Find where the given text appears and provide that cell's center as [X, Y] coordinate. 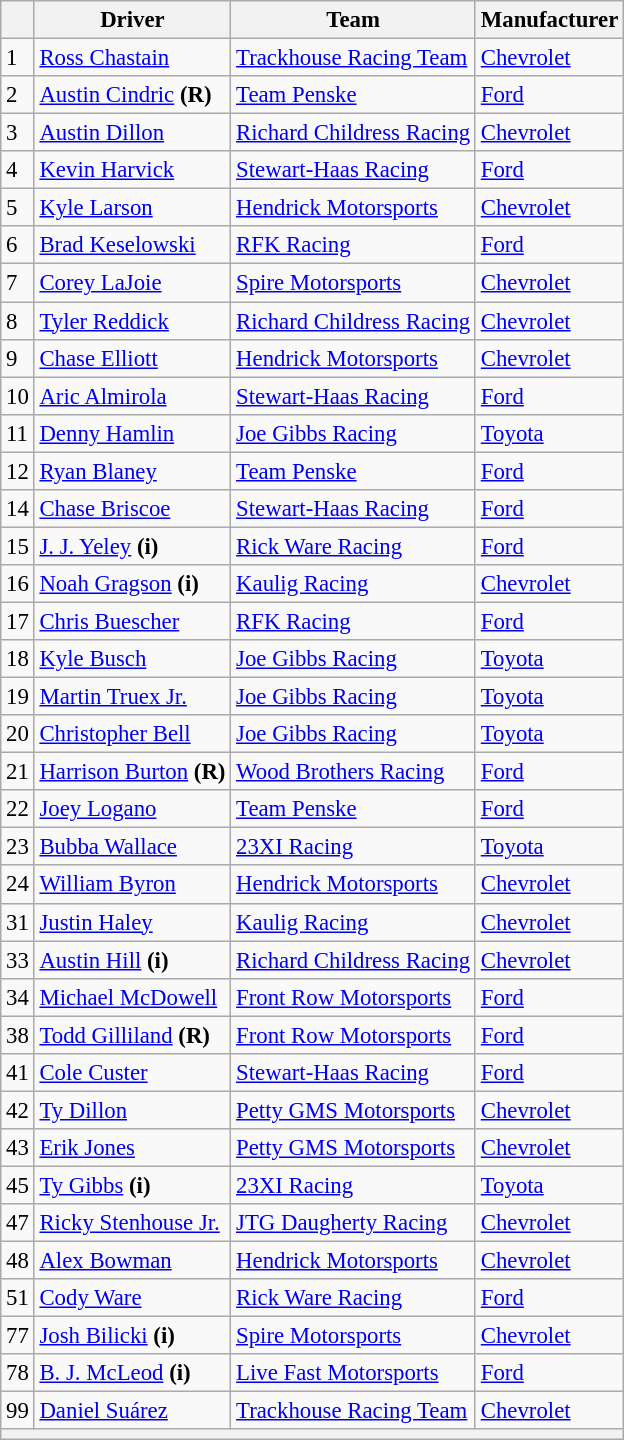
Harrison Burton (R) [132, 772]
19 [18, 697]
Ty Dillon [132, 1110]
34 [18, 997]
11 [18, 433]
Erik Jones [132, 1148]
Corey LaJoie [132, 283]
41 [18, 1073]
Alex Bowman [132, 1261]
21 [18, 772]
12 [18, 471]
77 [18, 1336]
Cole Custer [132, 1073]
Michael McDowell [132, 997]
31 [18, 922]
16 [18, 584]
Kevin Harvick [132, 170]
45 [18, 1185]
Austin Cindric (R) [132, 95]
JTG Daugherty Racing [354, 1223]
20 [18, 734]
15 [18, 546]
3 [18, 133]
43 [18, 1148]
Ricky Stenhouse Jr. [132, 1223]
1 [18, 58]
47 [18, 1223]
Austin Dillon [132, 133]
Austin Hill (i) [132, 960]
William Byron [132, 885]
Ross Chastain [132, 58]
42 [18, 1110]
78 [18, 1373]
38 [18, 1035]
5 [18, 208]
Noah Gragson (i) [132, 584]
Tyler Reddick [132, 321]
2 [18, 95]
Live Fast Motorsports [354, 1373]
Aric Almirola [132, 396]
48 [18, 1261]
Kyle Busch [132, 659]
Daniel Suárez [132, 1411]
7 [18, 283]
24 [18, 885]
Christopher Bell [132, 734]
51 [18, 1298]
18 [18, 659]
Chris Buescher [132, 621]
Chase Briscoe [132, 509]
8 [18, 321]
Brad Keselowski [132, 245]
33 [18, 960]
Denny Hamlin [132, 433]
6 [18, 245]
Todd Gilliland (R) [132, 1035]
Josh Bilicki (i) [132, 1336]
Ryan Blaney [132, 471]
23 [18, 847]
14 [18, 509]
Manufacturer [549, 20]
22 [18, 809]
17 [18, 621]
Joey Logano [132, 809]
Cody Ware [132, 1298]
Team [354, 20]
B. J. McLeod (i) [132, 1373]
Kyle Larson [132, 208]
Driver [132, 20]
99 [18, 1411]
Justin Haley [132, 922]
J. J. Yeley (i) [132, 546]
Ty Gibbs (i) [132, 1185]
4 [18, 170]
Chase Elliott [132, 358]
Martin Truex Jr. [132, 697]
10 [18, 396]
9 [18, 358]
Bubba Wallace [132, 847]
Wood Brothers Racing [354, 772]
